Output the (X, Y) coordinate of the center of the cell containing the given text.  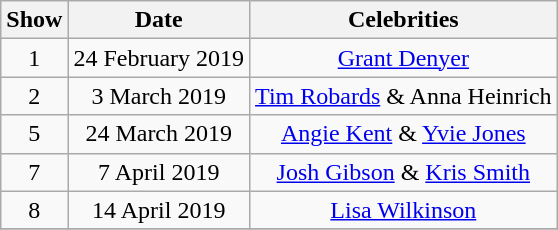
24 March 2019 (159, 134)
24 February 2019 (159, 58)
Lisa Wilkinson (404, 210)
3 March 2019 (159, 96)
7 April 2019 (159, 172)
2 (34, 96)
14 April 2019 (159, 210)
Tim Robards & Anna Heinrich (404, 96)
Josh Gibson & Kris Smith (404, 172)
5 (34, 134)
Celebrities (404, 20)
8 (34, 210)
Date (159, 20)
1 (34, 58)
Grant Denyer (404, 58)
Angie Kent & Yvie Jones (404, 134)
Show (34, 20)
7 (34, 172)
